Determine the [X, Y] coordinate at the center of the cell enclosing the given text.  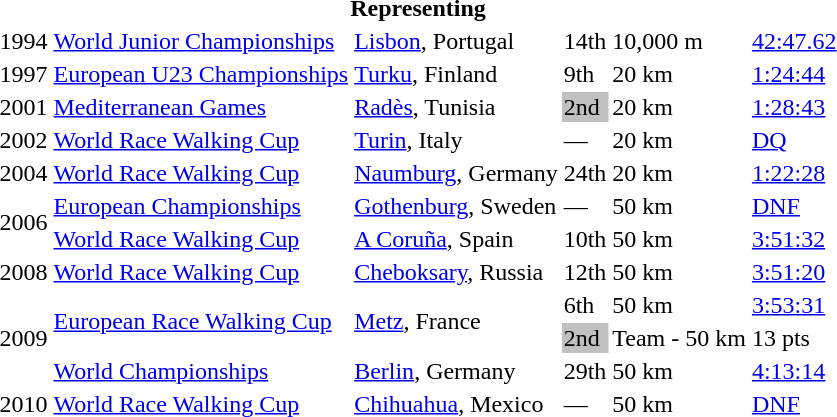
14th [585, 41]
World Championships [201, 371]
Turku, Finland [456, 74]
Naumburg, Germany [456, 173]
European U23 Championships [201, 74]
9th [585, 74]
Cheboksary, Russia [456, 272]
Radès, Tunisia [456, 107]
World Junior Championships [201, 41]
Mediterranean Games [201, 107]
European Championships [201, 206]
Turin, Italy [456, 140]
Gothenburg, Sweden [456, 206]
Lisbon, Portugal [456, 41]
Berlin, Germany [456, 371]
10th [585, 239]
6th [585, 305]
Metz, France [456, 322]
European Race Walking Cup [201, 322]
29th [585, 371]
10,000 m [680, 41]
12th [585, 272]
A Coruña, Spain [456, 239]
24th [585, 173]
Team - 50 km [680, 338]
